For the text-containing cell, return its midpoint in [x, y] coordinate format. 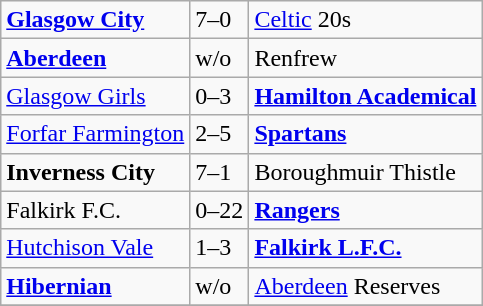
Hibernian [96, 286]
Renfrew [366, 58]
0–22 [220, 210]
Aberdeen Reserves [366, 286]
Aberdeen [96, 58]
Spartans [366, 134]
Forfar Farmington [96, 134]
Inverness City [96, 172]
7–0 [220, 20]
Boroughmuir Thistle [366, 172]
Rangers [366, 210]
Falkirk L.F.C. [366, 248]
Glasgow Girls [96, 96]
Hamilton Academical [366, 96]
1–3 [220, 248]
Celtic 20s [366, 20]
0–3 [220, 96]
Hutchison Vale [96, 248]
7–1 [220, 172]
Falkirk F.C. [96, 210]
Glasgow City [96, 20]
2–5 [220, 134]
